Extract the [X, Y] coordinate from the center of the cell holding the provided text.  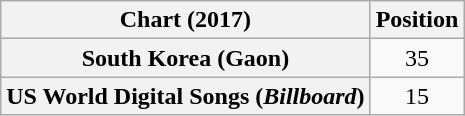
Position [417, 20]
South Korea (Gaon) [186, 58]
35 [417, 58]
15 [417, 96]
US World Digital Songs (Billboard) [186, 96]
Chart (2017) [186, 20]
